Return the [x, y] coordinate for the center point of the cell that contains the specified text.  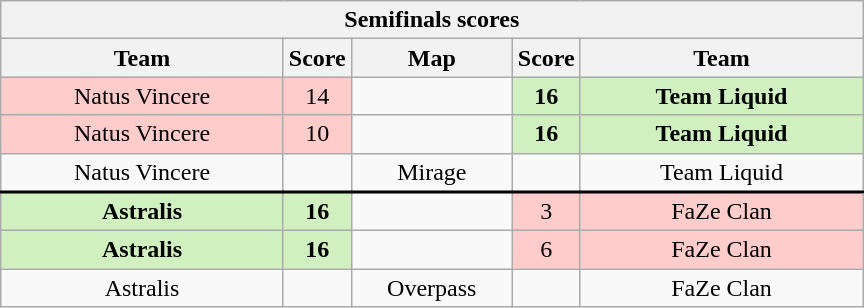
Semifinals scores [432, 20]
3 [546, 212]
6 [546, 250]
Overpass [432, 288]
Mirage [432, 172]
10 [317, 134]
14 [317, 96]
Map [432, 58]
